Return (X, Y) of the center of cell containing provided text 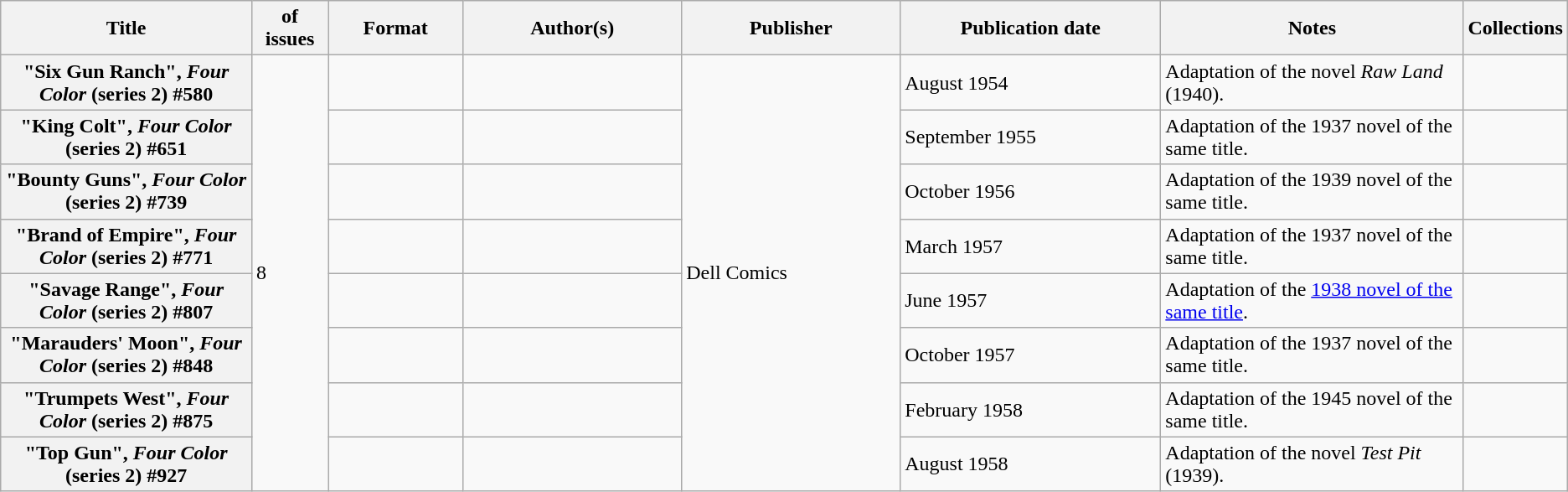
"Bounty Guns", Four Color (series 2) #739 (126, 191)
Title (126, 28)
August 1958 (1030, 464)
Adaptation of the 1945 novel of the same title. (1312, 409)
June 1957 (1030, 300)
"Six Gun Ranch", Four Color (series 2) #580 (126, 82)
October 1957 (1030, 355)
Author(s) (573, 28)
Notes (1312, 28)
Adaptation of the 1939 novel of the same title. (1312, 191)
"Trumpets West", Four Color (series 2) #875 (126, 409)
"Savage Range", Four Color (series 2) #807 (126, 300)
Adaptation of the 1938 novel of the same title. (1312, 300)
"King Colt", Four Color (series 2) #651 (126, 137)
Publication date (1030, 28)
Format (395, 28)
8 (290, 273)
"Brand of Empire", Four Color (series 2) #771 (126, 246)
Dell Comics (791, 273)
Collections (1515, 28)
September 1955 (1030, 137)
"Marauders' Moon", Four Color (series 2) #848 (126, 355)
March 1957 (1030, 246)
February 1958 (1030, 409)
"Top Gun", Four Color (series 2) #927 (126, 464)
August 1954 (1030, 82)
October 1956 (1030, 191)
Publisher (791, 28)
of issues (290, 28)
Adaptation of the novel Test Pit (1939). (1312, 464)
Adaptation of the novel Raw Land (1940). (1312, 82)
